Return [x, y] of the center of cell containing provided text 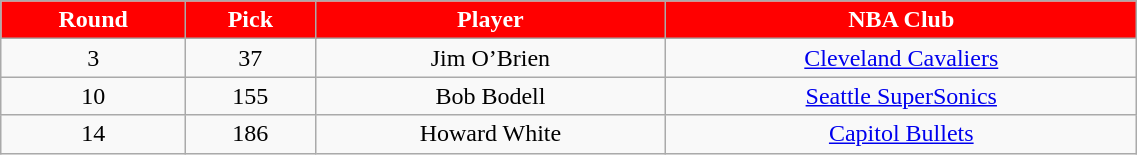
Player [490, 20]
186 [251, 134]
Pick [251, 20]
37 [251, 58]
Round [94, 20]
Howard White [490, 134]
Capitol Bullets [902, 134]
3 [94, 58]
Cleveland Cavaliers [902, 58]
NBA Club [902, 20]
14 [94, 134]
Jim O’Brien [490, 58]
10 [94, 96]
Seattle SuperSonics [902, 96]
155 [251, 96]
Bob Bodell [490, 96]
